Extract the [x, y] coordinate from the center of the cell holding the provided text.  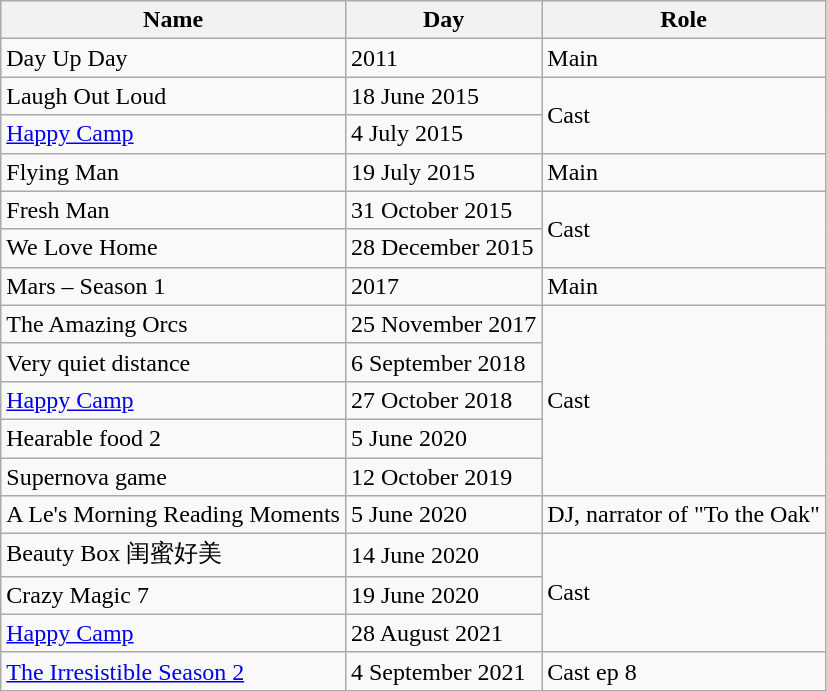
Flying Man [174, 172]
27 October 2018 [443, 400]
4 July 2015 [443, 134]
31 October 2015 [443, 210]
The Irresistible Season 2 [174, 671]
12 October 2019 [443, 477]
25 November 2017 [443, 324]
Laugh Out Loud [174, 96]
Cast ep 8 [684, 671]
28 August 2021 [443, 633]
6 September 2018 [443, 362]
14 June 2020 [443, 556]
19 July 2015 [443, 172]
4 September 2021 [443, 671]
We Love Home [174, 248]
Day [443, 20]
The Amazing Orcs [174, 324]
Beauty Box 闺蜜好美 [174, 556]
Day Up Day [174, 58]
19 June 2020 [443, 595]
Crazy Magic 7 [174, 595]
Role [684, 20]
Supernova game [174, 477]
DJ, narrator of "To the Oak" [684, 515]
28 December 2015 [443, 248]
Very quiet distance [174, 362]
Hearable food 2 [174, 438]
Name [174, 20]
18 June 2015 [443, 96]
A Le's Morning Reading Moments [174, 515]
Mars – Season 1 [174, 286]
2011 [443, 58]
2017 [443, 286]
Fresh Man [174, 210]
